Output the (X, Y) coordinate of the center of the cell containing the given text.  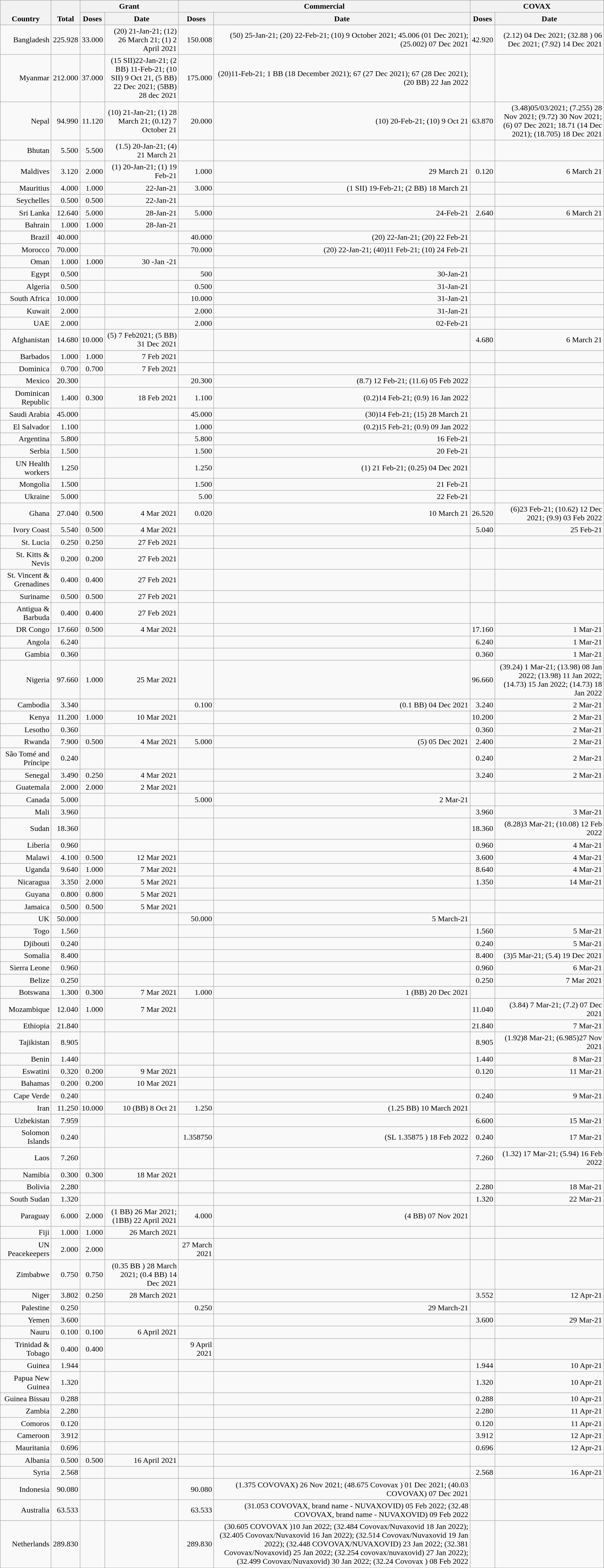
Kuwait (26, 311)
4.100 (66, 857)
Serbia (26, 451)
Kenya (26, 717)
(50) 25-Jan-21; (20) 22-Feb-21; (10) 9 October 2021; 45.006 (01 Dec 2021); (25.002) 07 Dec 2021 (342, 40)
Barbados (26, 356)
Brazil (26, 237)
16 Apr-21 (549, 1473)
1.350 (483, 882)
4.680 (483, 340)
(2.12) 04 Dec 2021; (32.88 ) 06 Dec 2021; (7.92) 14 Dec 2021 (549, 40)
33.000 (92, 40)
Zambia (26, 1411)
7.900 (66, 742)
Maldives (26, 172)
1.300 (66, 993)
St. Vincent & Grenadines (26, 580)
2.400 (483, 742)
Nicaragua (26, 882)
Senegal (26, 775)
6 April 2021 (142, 1332)
Laos (26, 1158)
Bangladesh (26, 40)
Seychelles (26, 200)
(1.5) 20-Jan-21; (4) 21 March 21 (142, 150)
3 Mar-21 (549, 812)
(31.053 COVOVAX, brand name - NUVAXOVID) 05 Feb 2022; (32.48 COVOVAX, brand name - NUVAXOVID) 09 Feb 2022 (342, 1510)
12.040 (66, 1009)
South Africa (26, 299)
17 Mar-21 (549, 1137)
3.120 (66, 172)
14.680 (66, 340)
42.920 (483, 40)
Sierra Leone (26, 968)
25 Mar 2021 (142, 679)
30 -Jan -21 (142, 262)
Ethiopia (26, 1026)
Commercial (324, 6)
Mali (26, 812)
Suriname (26, 596)
Total (66, 13)
(20)11-Feb-21; 1 BB (18 December 2021); 67 (27 Dec 2021); 67 (28 Dec 2021); (20 BB) 22 Jan 2022 (342, 78)
Cameroon (26, 1436)
(1.375 COVOVAX) 26 Nov 2021; (48.675 Covovax ) 01 Dec 2021; (40.03 COVOVAX) 07 Dec 2021 (342, 1489)
12 Mar 2021 (142, 857)
Bahrain (26, 225)
1.400 (66, 397)
(20) 22-Jan-21; (20) 22 Feb-21 (342, 237)
0.320 (66, 1071)
9.640 (66, 870)
Cape Verde (26, 1096)
(1.25 BB) 10 March 2021 (342, 1108)
9 April 2021 (196, 1349)
Ghana (26, 514)
175.000 (196, 78)
DR Congo (26, 630)
El Salvador (26, 426)
25 Feb-21 (549, 530)
Mongolia (26, 484)
18 Feb 2021 (142, 397)
8.640 (483, 870)
(8.28)3 Mar-21; (10.08) 12 Feb 2022 (549, 828)
16 Feb-21 (342, 439)
Afghanistan (26, 340)
10.200 (483, 717)
6.600 (483, 1120)
São Tomé and Príncipe (26, 759)
(1) 20-Jan-21; (1) 19 Feb-21 (142, 172)
27.040 (66, 514)
(3.84) 7 Mar-21; (7.2) 07 Dec 2021 (549, 1009)
Namibia (26, 1174)
Oman (26, 262)
16 April 2021 (142, 1460)
3.490 (66, 775)
(3)5 Mar-21; (5.4) 19 Dec 2021 (549, 956)
24-Feb-21 (342, 213)
Togo (26, 931)
(3.48)05/03/2021; (7.255) 28 Nov 2021; (9.72) 30 Nov 2021; (6) 07 Dec 2021; 18.71 (14 Dec 2021); (18.705) 18 Dec 2021 (549, 121)
Cambodia (26, 705)
Malawi (26, 857)
18 Mar 2021 (142, 1174)
Nigeria (26, 679)
Belize (26, 980)
Mexico (26, 381)
Albania (26, 1460)
29 Mar-21 (549, 1320)
6 Mar-21 (549, 968)
11.120 (92, 121)
Tajikistan (26, 1043)
3.802 (66, 1295)
Dominican Republic (26, 397)
27 March 2021 (196, 1249)
Morocco (26, 249)
(1) 21 Feb-21; (0.25) 04 Dec 2021 (342, 468)
Bahamas (26, 1084)
94.990 (66, 121)
21 Feb-21 (342, 484)
(39.24) 1 Mar-21; (13.98) 08 Jan 2022; (13.98) 11 Jan 2022; (14.73) 15 Jan 2022; (14.73) 18 Jan 2022 (549, 679)
20.000 (196, 121)
(0.2)15 Feb-21; (0.9) 09 Jan 2022 (342, 426)
Canada (26, 800)
28 March 2021 (142, 1295)
8 Mar-21 (549, 1059)
1.358750 (196, 1137)
Benin (26, 1059)
3.552 (483, 1295)
Solomon Islands (26, 1137)
Gambia (26, 654)
18 Mar-21 (549, 1187)
Palestine (26, 1308)
Ukraine (26, 497)
7 Mar-21 (549, 1026)
(15 SII)22-Jan-21; (2 BB) 11-Feb-21; (10 SII) 9 Oct 21, (5 BB) 22 Dec 2021; (5BB) 28 dec 2021 (142, 78)
Nauru (26, 1332)
Paraguay (26, 1216)
Antigua & Barbuda (26, 613)
(1 SII) 19-Feb-21; (2 BB) 18 March 21 (342, 188)
(30)14 Feb-21; (15) 28 March 21 (342, 414)
Eswatini (26, 1071)
Guinea Bissau (26, 1399)
UK (26, 919)
(6)23 Feb-21; (10.62) 12 Dec 2021; (9.9) 03 Feb 2022 (549, 514)
02-Feb-21 (342, 323)
11.250 (66, 1108)
Niger (26, 1295)
3.340 (66, 705)
(1.32) 17 Mar-21; (5.94) 16 Feb 2022 (549, 1158)
(10) 20-Feb-21; (10) 9 Oct 21 (342, 121)
Fiji (26, 1233)
15 Mar-21 (549, 1120)
Zimbabwe (26, 1274)
9 Mar-21 (549, 1096)
20 Feb-21 (342, 451)
97.660 (66, 679)
Rwanda (26, 742)
22 Mar-21 (549, 1199)
COVAX (537, 6)
Dominica (26, 369)
Myanmar (26, 78)
Yemen (26, 1320)
Australia (26, 1510)
22 Feb-21 (342, 497)
3.350 (66, 882)
5 March-21 (342, 919)
Uzbekistan (26, 1120)
Nepal (26, 121)
212.000 (66, 78)
Sudan (26, 828)
2 Mar 2021 (142, 787)
3.000 (196, 188)
(1.92)8 Mar-21; (6.985)27 Nov 2021 (549, 1043)
(10) 21-Jan-21; (1) 28 March 21; (0.12) 7 October 21 (142, 121)
10 (BB) 8 Oct 21 (142, 1108)
17.160 (483, 630)
St. Kitts & Nevis (26, 559)
5.540 (66, 530)
South Sudan (26, 1199)
(5) 7 Feb2021; (5 BB) 31 Dec 2021 (142, 340)
37.000 (92, 78)
Saudi Arabia (26, 414)
5.00 (196, 497)
11.200 (66, 717)
(20) 21-Jan-21; (12) 26 March 21; (1) 2 April 2021 (142, 40)
(0.1 BB) 04 Dec 2021 (342, 705)
Algeria (26, 286)
St. Lucia (26, 542)
(1 BB) 26 Mar 2021; (1BB) 22 April 2021 (142, 1216)
26 March 2021 (142, 1233)
Egypt (26, 274)
Argentina (26, 439)
Mauritius (26, 188)
(5) 05 Dec 2021 (342, 742)
Comoros (26, 1423)
Uganda (26, 870)
Guyana (26, 894)
6.000 (66, 1216)
17.660 (66, 630)
Jamaica (26, 906)
Lesotho (26, 729)
Netherlands (26, 1544)
Botswana (26, 993)
Ivory Coast (26, 530)
(0.35 BB ) 28 March 2021; (0.4 BB) 14 Dec 2021 (142, 1274)
Country (26, 13)
Bolivia (26, 1187)
Liberia (26, 845)
Guinea (26, 1365)
Djibouti (26, 944)
11 Mar-21 (549, 1071)
(20) 22-Jan-21; (40)11 Feb-21; (10) 24 Feb-21 (342, 249)
UAE (26, 323)
96.660 (483, 679)
7.959 (66, 1120)
UN Peacekeepers (26, 1249)
Iran (26, 1108)
Somalia (26, 956)
Indonesia (26, 1489)
10 March 21 (342, 514)
29 March-21 (342, 1308)
26.520 (483, 514)
14 Mar-21 (549, 882)
225.928 (66, 40)
Guatemala (26, 787)
2.640 (483, 213)
63.870 (483, 121)
Mauritania (26, 1448)
30-Jan-21 (342, 274)
UN Health workers (26, 468)
Sri Lanka (26, 213)
Papua New Guinea (26, 1382)
9 Mar 2021 (142, 1071)
(0.2)14 Feb-21; (0.9) 16 Jan 2022 (342, 397)
12.640 (66, 213)
Angola (26, 642)
1 (BB) 20 Dec 2021 (342, 993)
Mozambique (26, 1009)
11.040 (483, 1009)
Grant (129, 6)
500 (196, 274)
150.008 (196, 40)
Bhutan (26, 150)
(8.7) 12 Feb-21; (11.6) 05 Feb 2022 (342, 381)
29 March 21 (342, 172)
5.040 (483, 530)
(4 BB) 07 Nov 2021 (342, 1216)
0.020 (196, 514)
Syria (26, 1473)
(SL 1.35875 ) 18 Feb 2022 (342, 1137)
Trinidad & Tobago (26, 1349)
